Identify which cell holds the provided text, then report its [x, y] central coordinate. 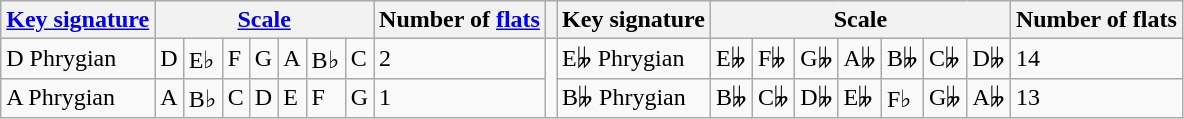
1 [460, 98]
E♭ [202, 59]
2 [460, 59]
F♭ [902, 98]
B𝄫 Phrygian [634, 98]
14 [1096, 59]
E𝄫 Phrygian [634, 59]
F𝄫 [774, 59]
A Phrygian [78, 98]
13 [1096, 98]
D Phrygian [78, 59]
E [292, 98]
